Pinpoint the cell where the given text exists, returning its [X, Y] midpoint coordinate. 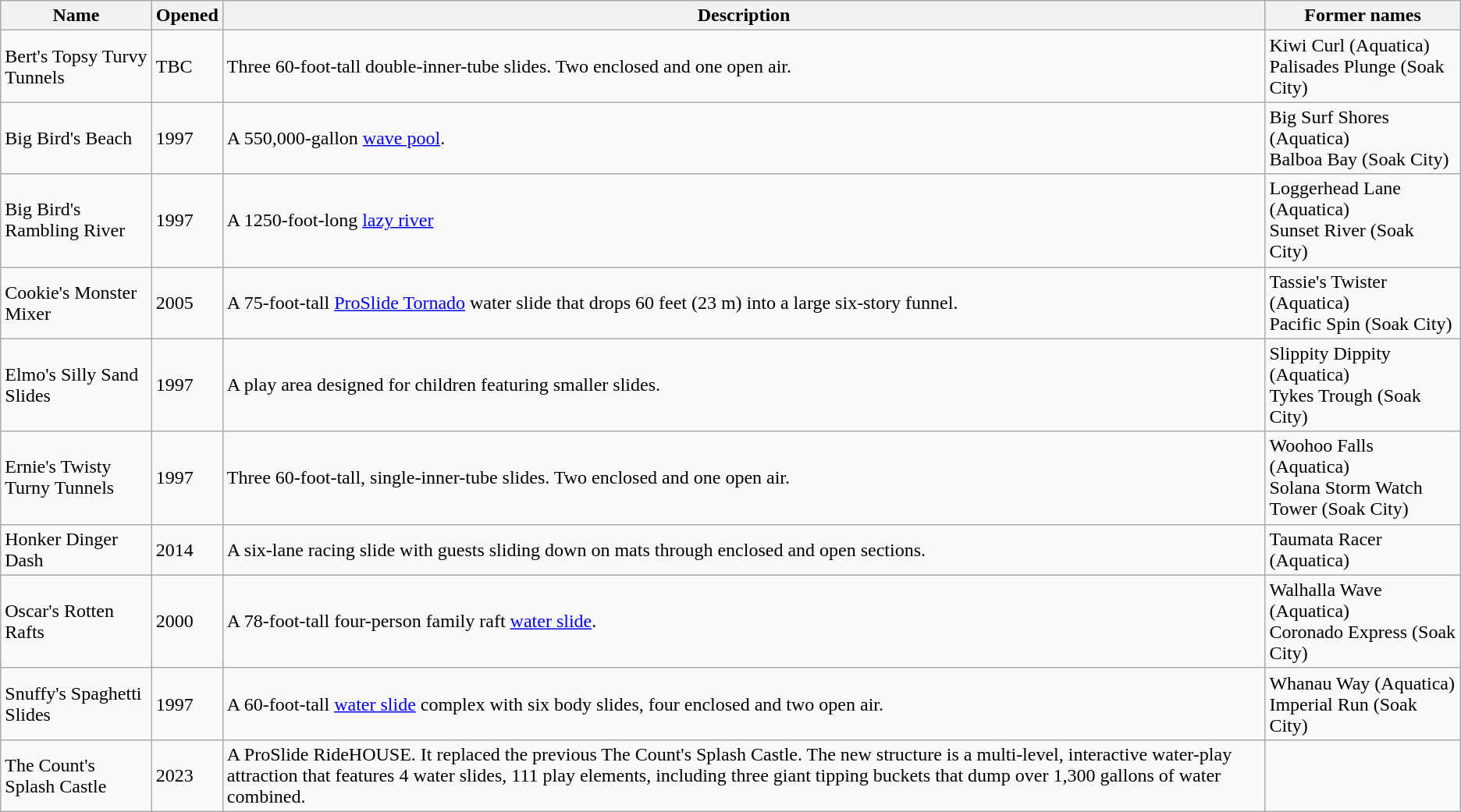
Loggerhead Lane (Aquatica)Sunset River (Soak City) [1363, 220]
2014 [187, 549]
2005 [187, 303]
Kiwi Curl (Aquatica)Palisades Plunge (Soak City) [1363, 66]
Whanau Way (Aquatica)Imperial Run (Soak City) [1363, 704]
Three 60-foot-tall double-inner-tube slides. Two enclosed and one open air. [744, 66]
A 60-foot-tall water slide complex with six body slides, four enclosed and two open air. [744, 704]
Snuffy's Spaghetti Slides [76, 704]
Honker Dinger Dash [76, 549]
A 1250-foot-long lazy river [744, 220]
Elmo's Silly Sand Slides [76, 385]
Name [76, 16]
2023 [187, 775]
A play area designed for children featuring smaller slides. [744, 385]
The Count's Splash Castle [76, 775]
Big Bird's Rambling River [76, 220]
Oscar's Rotten Rafts [76, 621]
Opened [187, 16]
Big Surf Shores (Aquatica)Balboa Bay (Soak City) [1363, 138]
Walhalla Wave (Aquatica)Coronado Express (Soak City) [1363, 621]
Slippity Dippity (Aquatica)Tykes Trough (Soak City) [1363, 385]
Ernie's Twisty Turny Tunnels [76, 477]
Big Bird's Beach [76, 138]
Description [744, 16]
Taumata Racer (Aquatica) [1363, 549]
TBC [187, 66]
A 75-foot-tall ProSlide Tornado water slide that drops 60 feet (23 m) into a large six-story funnel. [744, 303]
Three 60-foot-tall, single-inner-tube slides. Two enclosed and one open air. [744, 477]
A 550,000-gallon wave pool. [744, 138]
Former names [1363, 16]
2000 [187, 621]
Tassie's Twister (Aquatica)Pacific Spin (Soak City) [1363, 303]
A six-lane racing slide with guests sliding down on mats through enclosed and open sections. [744, 549]
Woohoo Falls (Aquatica)Solana Storm Watch Tower (Soak City) [1363, 477]
Cookie's Monster Mixer [76, 303]
Bert's Topsy Turvy Tunnels [76, 66]
A 78-foot-tall four-person family raft water slide. [744, 621]
